Search for the cell housing the specified text and yield its (x, y) center coordinate. 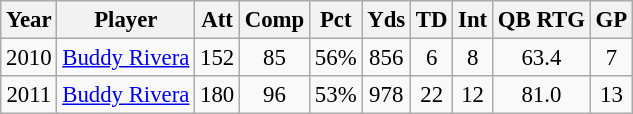
Year (29, 20)
7 (611, 58)
85 (274, 58)
81.0 (541, 95)
856 (386, 58)
6 (432, 58)
152 (218, 58)
Int (473, 20)
Att (218, 20)
2010 (29, 58)
Yds (386, 20)
TD (432, 20)
Comp (274, 20)
GP (611, 20)
22 (432, 95)
978 (386, 95)
8 (473, 58)
180 (218, 95)
2011 (29, 95)
96 (274, 95)
Player (126, 20)
QB RTG (541, 20)
12 (473, 95)
63.4 (541, 58)
56% (336, 58)
53% (336, 95)
Pct (336, 20)
13 (611, 95)
